Pinpoint the cell where the given text exists, returning its (X, Y) midpoint coordinate. 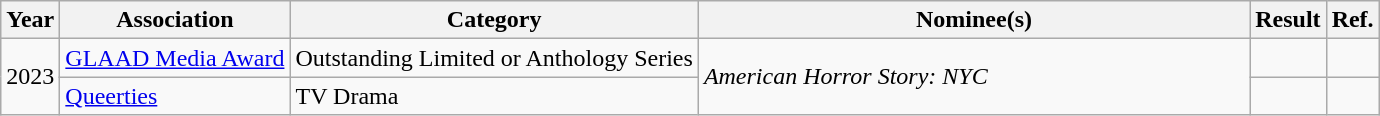
Nominee(s) (974, 20)
Outstanding Limited or Anthology Series (494, 58)
TV Drama (494, 96)
Category (494, 20)
Queerties (175, 96)
GLAAD Media Award (175, 58)
Result (1288, 20)
Year (30, 20)
2023 (30, 77)
American Horror Story: NYC (974, 77)
Association (175, 20)
Ref. (1352, 20)
